Detect which cell encompasses the target text, then output its (x, y) center coordinate. 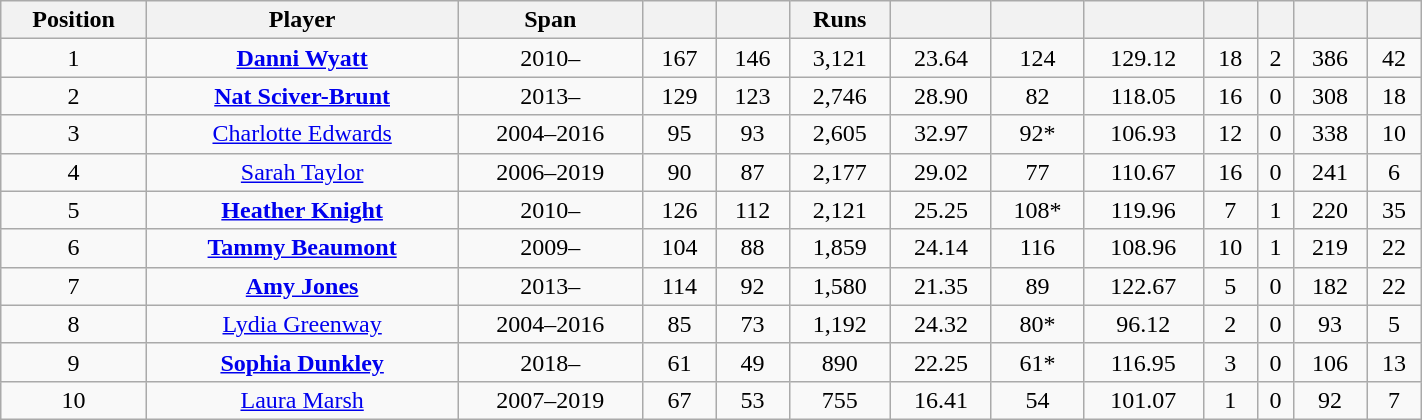
85 (680, 324)
54 (1037, 400)
112 (752, 210)
2007–2019 (550, 400)
77 (1037, 172)
13 (1394, 362)
Sarah Taylor (302, 172)
53 (752, 400)
61* (1037, 362)
2018– (550, 362)
890 (840, 362)
24.32 (940, 324)
32.97 (940, 134)
241 (1330, 172)
Heather Knight (302, 210)
73 (752, 324)
124 (1037, 58)
1,192 (840, 324)
146 (752, 58)
89 (1037, 286)
16.41 (940, 400)
29.02 (940, 172)
219 (1330, 248)
88 (752, 248)
1,859 (840, 248)
4 (74, 172)
755 (840, 400)
80* (1037, 324)
25.25 (940, 210)
Charlotte Edwards (302, 134)
87 (752, 172)
119.96 (1143, 210)
95 (680, 134)
3,121 (840, 58)
90 (680, 172)
Danni Wyatt (302, 58)
129.12 (1143, 58)
Lydia Greenway (302, 324)
106.93 (1143, 134)
108* (1037, 210)
220 (1330, 210)
Nat Sciver-Brunt (302, 96)
9 (74, 362)
28.90 (940, 96)
82 (1037, 96)
Span (550, 20)
2,746 (840, 96)
2009– (550, 248)
Sophia Dunkley (302, 362)
61 (680, 362)
101.07 (1143, 400)
116.95 (1143, 362)
116 (1037, 248)
22.25 (940, 362)
2,177 (840, 172)
35 (1394, 210)
182 (1330, 286)
2,121 (840, 210)
2006–2019 (550, 172)
Laura Marsh (302, 400)
123 (752, 96)
129 (680, 96)
104 (680, 248)
106 (1330, 362)
126 (680, 210)
Position (74, 20)
Player (302, 20)
Runs (840, 20)
21.35 (940, 286)
96.12 (1143, 324)
114 (680, 286)
42 (1394, 58)
308 (1330, 96)
118.05 (1143, 96)
108.96 (1143, 248)
23.64 (940, 58)
167 (680, 58)
Tammy Beaumont (302, 248)
92* (1037, 134)
67 (680, 400)
Amy Jones (302, 286)
122.67 (1143, 286)
24.14 (940, 248)
12 (1230, 134)
2,605 (840, 134)
386 (1330, 58)
8 (74, 324)
49 (752, 362)
1,580 (840, 286)
338 (1330, 134)
110.67 (1143, 172)
